Search for the cell housing the specified text and yield its (X, Y) center coordinate. 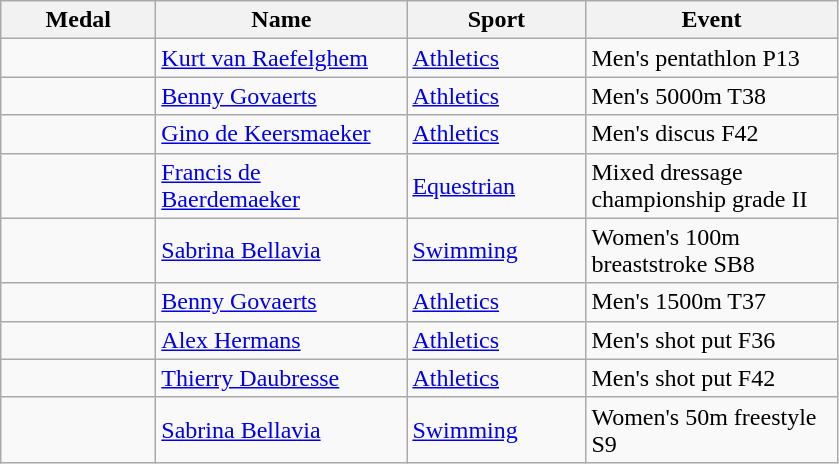
Men's 5000m T38 (712, 96)
Men's shot put F42 (712, 378)
Sport (496, 20)
Men's pentathlon P13 (712, 58)
Men's discus F42 (712, 134)
Mixed dressage championship grade II (712, 186)
Men's 1500m T37 (712, 302)
Men's shot put F36 (712, 340)
Thierry Daubresse (282, 378)
Gino de Keersmaeker (282, 134)
Francis de Baerdemaeker (282, 186)
Alex Hermans (282, 340)
Women's 100m breaststroke SB8 (712, 250)
Name (282, 20)
Equestrian (496, 186)
Medal (78, 20)
Kurt van Raefelghem (282, 58)
Event (712, 20)
Women's 50m freestyle S9 (712, 430)
